Detect which cell encompasses the target text, then output its (X, Y) center coordinate. 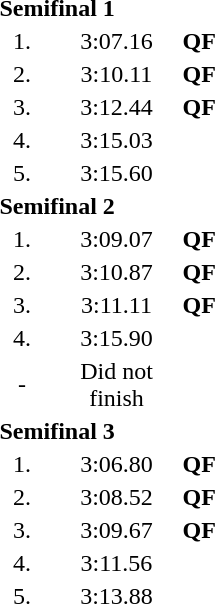
3:08.52 (116, 497)
3:15.90 (116, 338)
3:10.11 (116, 74)
Did not finish (116, 384)
3:06.80 (116, 464)
3:15.60 (116, 173)
3:07.16 (116, 41)
3:12.44 (116, 107)
3:15.03 (116, 140)
3:09.67 (116, 530)
3:11.56 (116, 563)
3:09.07 (116, 239)
3:11.11 (116, 305)
3:10.87 (116, 272)
